Return [x, y] of the center of cell containing provided text 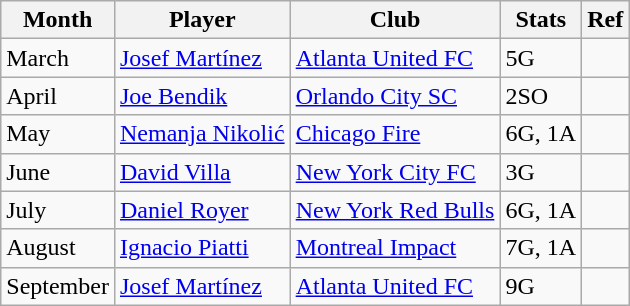
Chicago Fire [395, 134]
7G, 1A [541, 248]
New York City FC [395, 172]
June [58, 172]
Orlando City SC [395, 96]
3G [541, 172]
David Villa [202, 172]
May [58, 134]
Month [58, 20]
Daniel Royer [202, 210]
5G [541, 58]
Nemanja Nikolić [202, 134]
Montreal Impact [395, 248]
April [58, 96]
2SO [541, 96]
Ignacio Piatti [202, 248]
Ref [606, 20]
Club [395, 20]
August [58, 248]
Joe Bendik [202, 96]
March [58, 58]
Stats [541, 20]
New York Red Bulls [395, 210]
September [58, 286]
9G [541, 286]
July [58, 210]
Player [202, 20]
